From the cell containing the given text, extract its center point as [X, Y] coordinate. 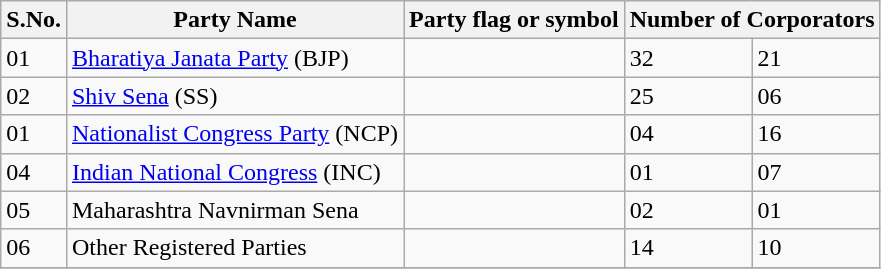
05 [34, 210]
Indian National Congress (INC) [234, 172]
Party Name [234, 20]
Number of Corporators [752, 20]
14 [688, 248]
Nationalist Congress Party (NCP) [234, 134]
Bharatiya Janata Party (BJP) [234, 58]
32 [688, 58]
Shiv Sena (SS) [234, 96]
Maharashtra Navnirman Sena [234, 210]
07 [816, 172]
Other Registered Parties [234, 248]
S.No. [34, 20]
25 [688, 96]
16 [816, 134]
Party flag or symbol [514, 20]
21 [816, 58]
10 [816, 248]
